Identify which cell holds the provided text, then report its [X, Y] central coordinate. 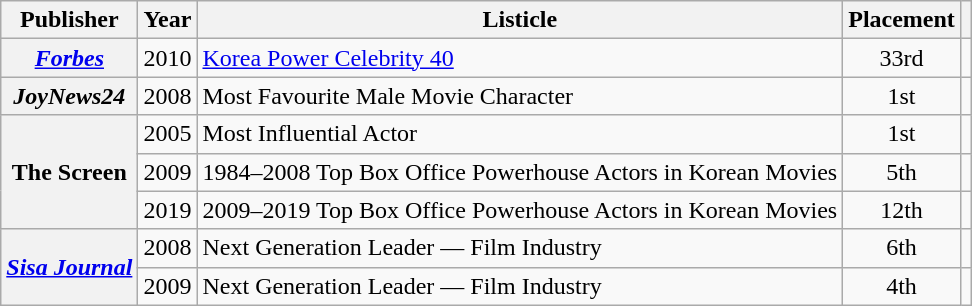
6th [902, 248]
Forbes [70, 58]
Year [168, 20]
1984–2008 Top Box Office Powerhouse Actors in Korean Movies [520, 172]
Placement [902, 20]
Publisher [70, 20]
JoyNews24 [70, 96]
5th [902, 172]
Sisa Journal [70, 267]
Most Influential Actor [520, 134]
Korea Power Celebrity 40 [520, 58]
The Screen [70, 172]
2009–2019 Top Box Office Powerhouse Actors in Korean Movies [520, 210]
Listicle [520, 20]
2019 [168, 210]
4th [902, 286]
Most Favourite Male Movie Character [520, 96]
12th [902, 210]
33rd [902, 58]
2005 [168, 134]
2010 [168, 58]
